Output the [X, Y] coordinate of the center of the cell containing the given text.  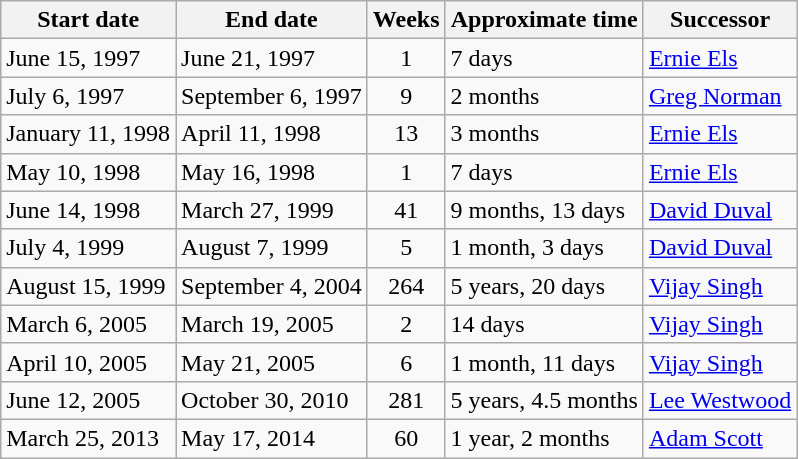
9 [406, 96]
Start date [88, 20]
September 4, 2004 [272, 286]
August 7, 1999 [272, 248]
Lee Westwood [720, 400]
June 15, 1997 [88, 58]
May 16, 1998 [272, 172]
13 [406, 134]
264 [406, 286]
April 10, 2005 [88, 362]
July 6, 1997 [88, 96]
March 19, 2005 [272, 324]
Successor [720, 20]
281 [406, 400]
1 month, 3 days [544, 248]
Approximate time [544, 20]
January 11, 1998 [88, 134]
May 17, 2014 [272, 438]
August 15, 1999 [88, 286]
April 11, 1998 [272, 134]
1 month, 11 days [544, 362]
July 4, 1999 [88, 248]
March 27, 1999 [272, 210]
41 [406, 210]
September 6, 1997 [272, 96]
5 [406, 248]
Weeks [406, 20]
5 years, 20 days [544, 286]
6 [406, 362]
5 years, 4.5 months [544, 400]
Greg Norman [720, 96]
October 30, 2010 [272, 400]
March 6, 2005 [88, 324]
Adam Scott [720, 438]
14 days [544, 324]
1 year, 2 months [544, 438]
60 [406, 438]
End date [272, 20]
March 25, 2013 [88, 438]
9 months, 13 days [544, 210]
June 21, 1997 [272, 58]
2 [406, 324]
2 months [544, 96]
May 10, 1998 [88, 172]
May 21, 2005 [272, 362]
3 months [544, 134]
June 12, 2005 [88, 400]
June 14, 1998 [88, 210]
